Pinpoint the cell where the given text exists, returning its [x, y] midpoint coordinate. 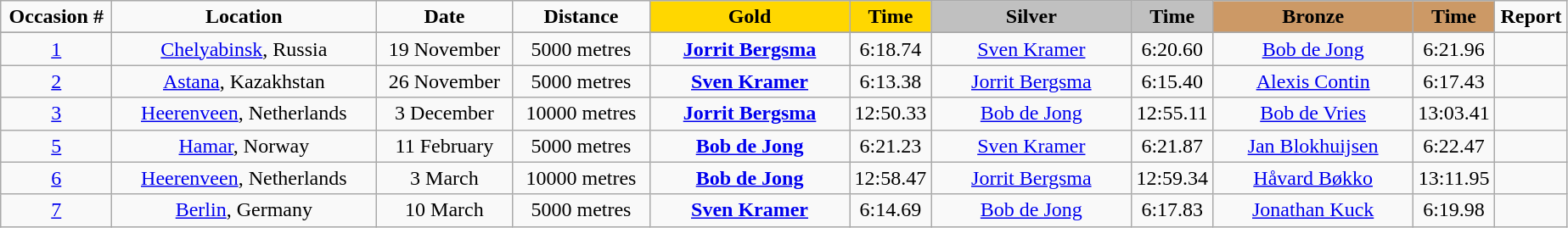
Gold [750, 17]
3 [56, 114]
Jonathan Kuck [1313, 210]
6:21.23 [891, 146]
12:58.47 [891, 178]
Astana, Kazakhstan [244, 81]
19 November [445, 49]
6:22.47 [1454, 146]
6:17.83 [1172, 210]
6:13.38 [891, 81]
Bob de Vries [1313, 114]
Location [244, 17]
Distance [581, 17]
5 [56, 146]
Date [445, 17]
6:21.96 [1454, 49]
12:59.34 [1172, 178]
Chelyabinsk, Russia [244, 49]
Bronze [1313, 17]
Silver [1031, 17]
6:21.87 [1172, 146]
12:50.33 [891, 114]
Hamar, Norway [244, 146]
Alexis Contin [1313, 81]
26 November [445, 81]
Report [1531, 17]
3 March [445, 178]
11 February [445, 146]
6:20.60 [1172, 49]
6:18.74 [891, 49]
12:55.11 [1172, 114]
2 [56, 81]
13:11.95 [1454, 178]
Occasion # [56, 17]
13:03.41 [1454, 114]
Jan Blokhuijsen [1313, 146]
Berlin, Germany [244, 210]
6:19.98 [1454, 210]
6:17.43 [1454, 81]
6:14.69 [891, 210]
10 March [445, 210]
Håvard Bøkko [1313, 178]
6:15.40 [1172, 81]
1 [56, 49]
3 December [445, 114]
6 [56, 178]
7 [56, 210]
